Extract the [X, Y] coordinate from the center of the cell holding the provided text.  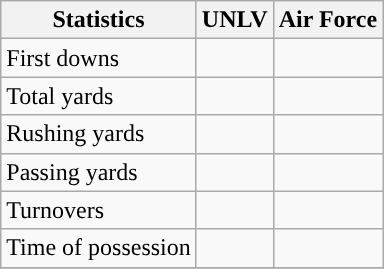
Rushing yards [99, 134]
Total yards [99, 96]
UNLV [234, 20]
First downs [99, 58]
Turnovers [99, 210]
Passing yards [99, 172]
Time of possession [99, 248]
Air Force [328, 20]
Statistics [99, 20]
